Provide the [x, y] coordinate of the cell's center where the given text is located.  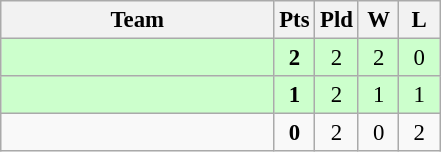
Pts [294, 20]
Team [138, 20]
L [420, 20]
Pld [337, 20]
W [378, 20]
